Identify which cell holds the provided text, then report its [X, Y] central coordinate. 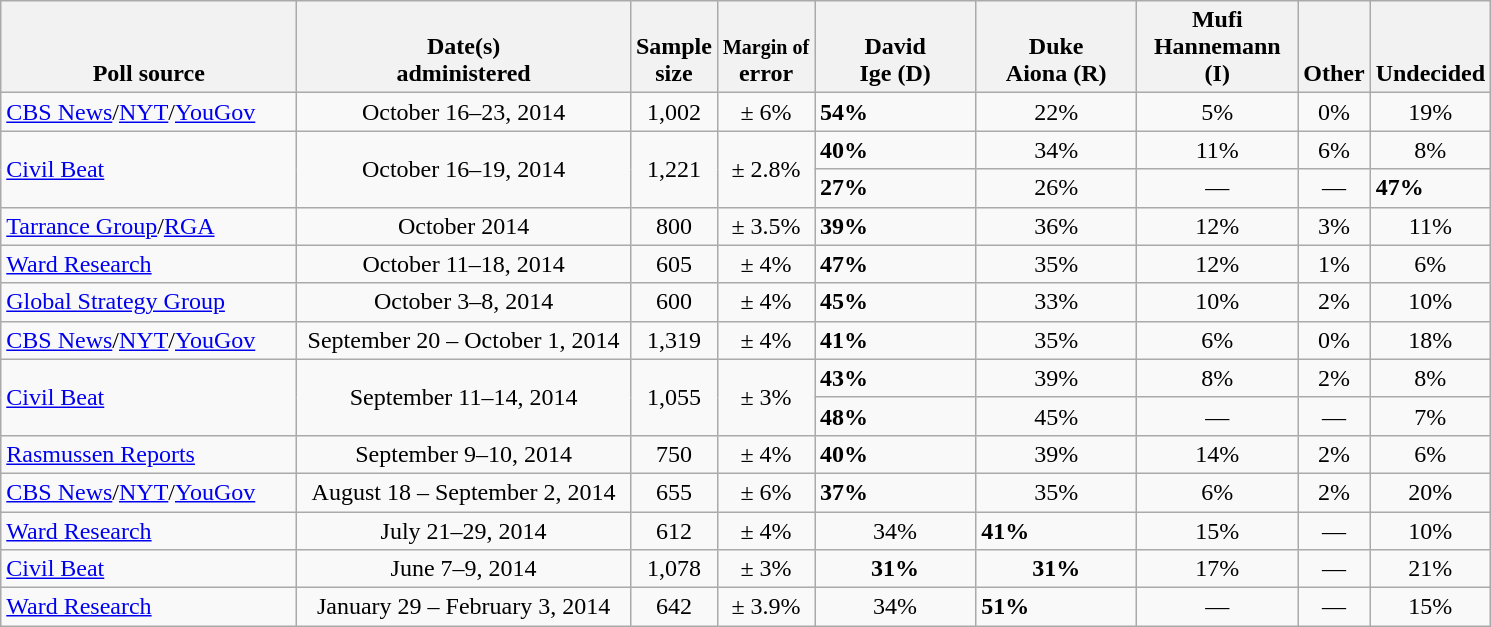
655 [674, 492]
DukeAiona (R) [1056, 47]
54% [896, 112]
1,055 [674, 397]
January 29 – February 3, 2014 [464, 607]
1,078 [674, 569]
27% [896, 188]
800 [674, 226]
19% [1430, 112]
1% [1334, 264]
Rasmussen Reports [149, 454]
September 11–14, 2014 [464, 397]
MufiHannemann (I) [1218, 47]
September 9–10, 2014 [464, 454]
43% [896, 378]
Other [1334, 47]
26% [1056, 188]
October 3–8, 2014 [464, 302]
20% [1430, 492]
August 18 – September 2, 2014 [464, 492]
17% [1218, 569]
612 [674, 531]
October 2014 [464, 226]
July 21–29, 2014 [464, 531]
5% [1218, 112]
Poll source [149, 47]
1,319 [674, 340]
600 [674, 302]
750 [674, 454]
22% [1056, 112]
± 3.9% [766, 607]
3% [1334, 226]
Margin oferror [766, 47]
1,221 [674, 169]
51% [1056, 607]
48% [896, 416]
October 16–23, 2014 [464, 112]
1,002 [674, 112]
37% [896, 492]
September 20 – October 1, 2014 [464, 340]
642 [674, 607]
Global Strategy Group [149, 302]
33% [1056, 302]
October 11–18, 2014 [464, 264]
DavidIge (D) [896, 47]
Samplesize [674, 47]
36% [1056, 226]
7% [1430, 416]
± 2.8% [766, 169]
June 7–9, 2014 [464, 569]
18% [1430, 340]
21% [1430, 569]
14% [1218, 454]
October 16–19, 2014 [464, 169]
± 3.5% [766, 226]
605 [674, 264]
Date(s)administered [464, 47]
Tarrance Group/RGA [149, 226]
Undecided [1430, 47]
